Pinpoint the cell where the given text exists, returning its [X, Y] midpoint coordinate. 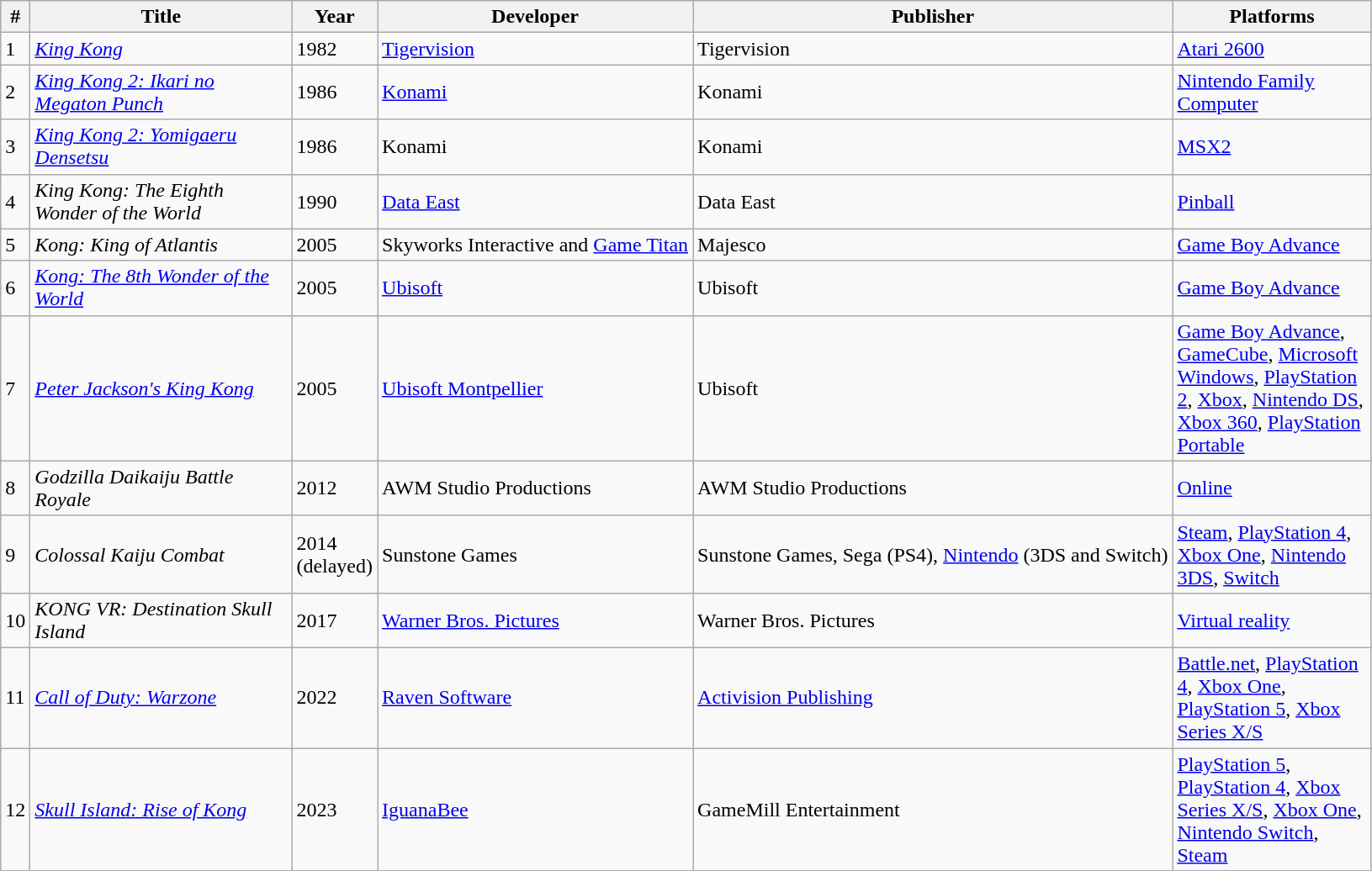
Kong: The 8th Wonder of the World [162, 288]
GameMill Entertainment [933, 810]
Peter Jackson's King Kong [162, 388]
Virtual reality [1272, 620]
5 [15, 245]
10 [15, 620]
1982 [335, 49]
11 [15, 698]
Skull Island: Rise of Kong [162, 810]
2 [15, 92]
Sunstone Games, Sega (PS4), Nintendo (3DS and Switch) [933, 554]
PlayStation 5, PlayStation 4, Xbox Series X/S, Xbox One, Nintendo Switch, Steam [1272, 810]
1 [15, 49]
Battle.net, PlayStation 4, Xbox One, PlayStation 5, Xbox Series X/S [1272, 698]
Activision Publishing [933, 698]
IguanaBee [535, 810]
Game Boy Advance, GameCube, Microsoft Windows, PlayStation 2, Xbox, Nintendo DS, Xbox 360, PlayStation Portable [1272, 388]
# [15, 17]
Online [1272, 488]
1990 [335, 202]
Atari 2600 [1272, 49]
Publisher [933, 17]
Pinball [1272, 202]
9 [15, 554]
Title [162, 17]
7 [15, 388]
MSX2 [1272, 146]
Sunstone Games [535, 554]
Year [335, 17]
Colossal Kaiju Combat [162, 554]
Kong: King of Atlantis [162, 245]
Godzilla Daikaiju Battle Royale [162, 488]
Platforms [1272, 17]
2012 [335, 488]
2023 [335, 810]
King Kong: The Eighth Wonder of the World [162, 202]
King Kong 2: Ikari no Megaton Punch [162, 92]
2014 (delayed) [335, 554]
King Kong 2: Yomigaeru Densetsu [162, 146]
Call of Duty: Warzone [162, 698]
4 [15, 202]
Developer [535, 17]
King Kong [162, 49]
3 [15, 146]
Majesco [933, 245]
6 [15, 288]
8 [15, 488]
Steam, PlayStation 4, Xbox One, Nintendo 3DS, Switch [1272, 554]
Ubisoft Montpellier [535, 388]
2017 [335, 620]
2022 [335, 698]
Raven Software [535, 698]
Nintendo Family Computer [1272, 92]
Skyworks Interactive and Game Titan [535, 245]
12 [15, 810]
KONG VR: Destination Skull Island [162, 620]
